Return (X, Y) of the center of cell containing provided text 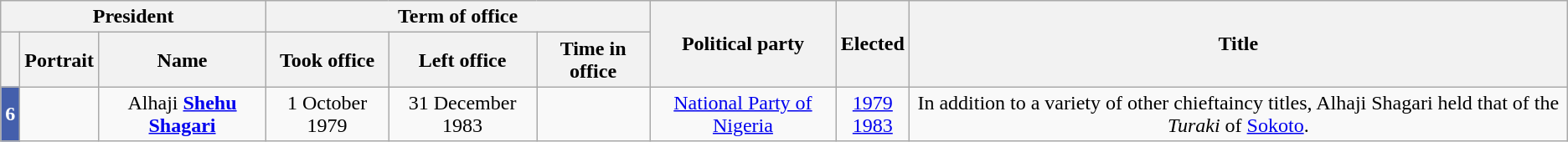
Time in office (593, 60)
Portrait (59, 60)
31 December 1983 (462, 114)
Political party (744, 43)
National Party of Nigeria (744, 114)
Alhaji Shehu Shagari (182, 114)
1 October 1979 (328, 114)
6 (10, 114)
Left office (462, 60)
Title (1238, 43)
19791983 (873, 114)
In addition to a variety of other chieftaincy titles, Alhaji Shagari held that of the Turaki of Sokoto. (1238, 114)
Took office (328, 60)
President (134, 17)
Name (182, 60)
Elected (873, 43)
Term of office (458, 17)
